Scan for the cell matching the given text and deliver its [x, y] coordinate at center. 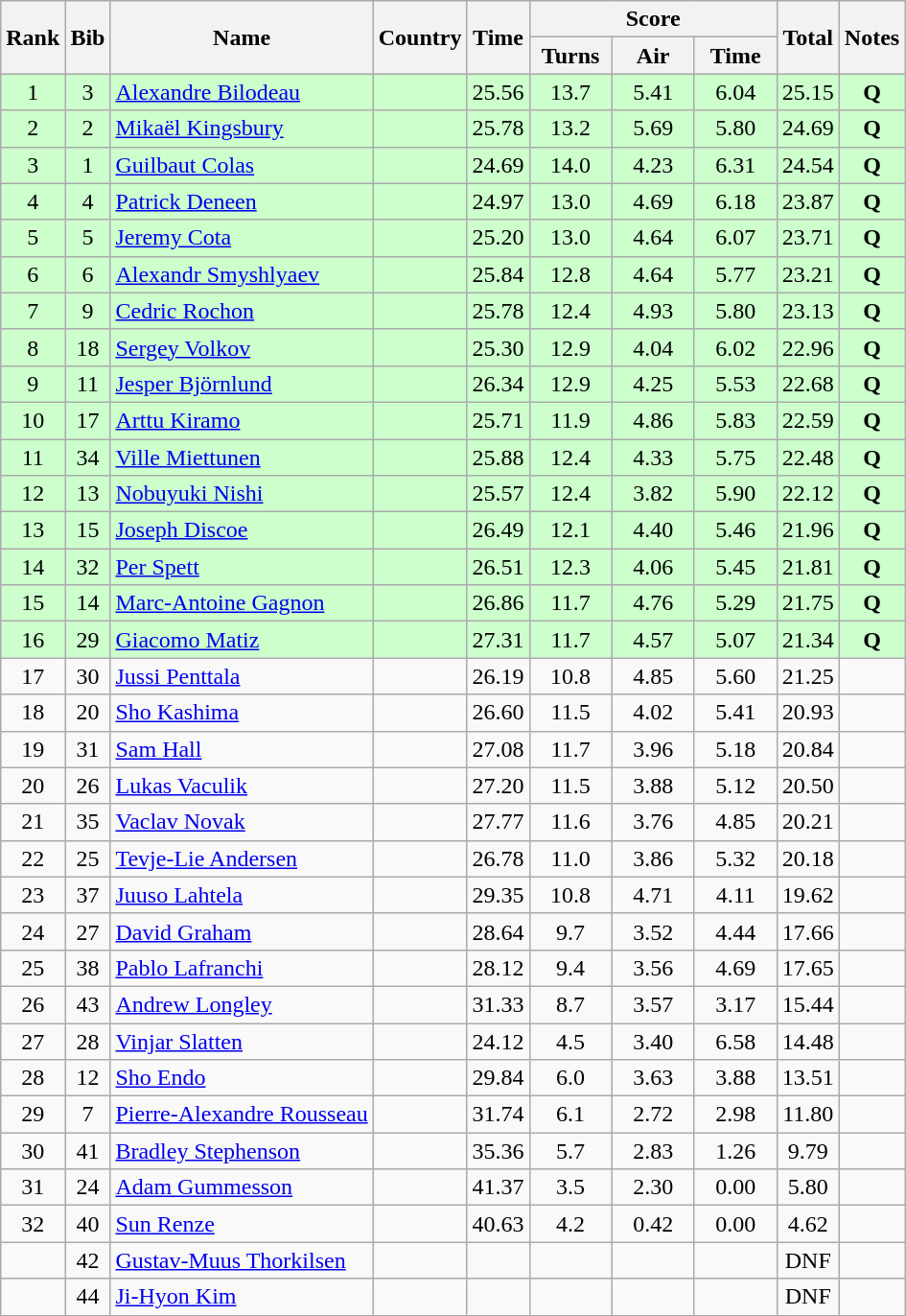
Score [653, 19]
24.54 [807, 165]
2.83 [653, 1151]
Patrick Deneen [242, 201]
26.60 [499, 713]
13.2 [570, 129]
3.40 [653, 1041]
3.76 [653, 822]
35 [88, 822]
20.93 [807, 713]
3.17 [735, 1004]
Turns [570, 56]
Sho Endo [242, 1078]
41 [88, 1151]
Name [242, 37]
2.30 [653, 1187]
Nobuyuki Nishi [242, 494]
Pablo Lafranchi [242, 968]
27.77 [499, 822]
21 [33, 822]
Tevje-Lie Andersen [242, 858]
5.60 [735, 676]
0.42 [653, 1224]
14.48 [807, 1041]
5.12 [735, 786]
Cedric Rochon [242, 311]
6.07 [735, 238]
Vaclav Novak [242, 822]
23.71 [807, 238]
35.36 [499, 1151]
5.07 [735, 640]
5.46 [735, 530]
Jussi Penttala [242, 676]
25.15 [807, 92]
19.62 [807, 895]
13.51 [807, 1078]
Juuso Lahtela [242, 895]
25.88 [499, 458]
21.25 [807, 676]
Sho Kashima [242, 713]
Air [653, 56]
2.72 [653, 1115]
14.0 [570, 165]
42 [88, 1260]
23.21 [807, 274]
3.96 [653, 749]
David Graham [242, 931]
Lukas Vaculik [242, 786]
Jesper Björnlund [242, 384]
Sun Renze [242, 1224]
6.31 [735, 165]
Rank [33, 37]
25.56 [499, 92]
25.30 [499, 347]
Alexandr Smyshlyaev [242, 274]
40 [88, 1224]
38 [88, 968]
20.84 [807, 749]
Guilbaut Colas [242, 165]
27.20 [499, 786]
3.86 [653, 858]
6.18 [735, 201]
Alexandre Bilodeau [242, 92]
26.19 [499, 676]
22.96 [807, 347]
13.7 [570, 92]
21.81 [807, 567]
8 [33, 347]
40.63 [499, 1224]
16 [33, 640]
10 [33, 420]
4.02 [653, 713]
3.56 [653, 968]
6.04 [735, 92]
Marc-Antoine Gagnon [242, 603]
Jeremy Cota [242, 238]
29.84 [499, 1078]
26.86 [499, 603]
19 [33, 749]
9.4 [570, 968]
5.69 [653, 129]
4.57 [653, 640]
21.34 [807, 640]
22.12 [807, 494]
4.71 [653, 895]
22.59 [807, 420]
11.9 [570, 420]
Country [420, 37]
4.25 [653, 384]
11.80 [807, 1115]
6.58 [735, 1041]
5.90 [735, 494]
26.51 [499, 567]
23 [33, 895]
3.63 [653, 1078]
12.3 [570, 567]
3.57 [653, 1004]
Pierre-Alexandre Rousseau [242, 1115]
20.18 [807, 858]
28.12 [499, 968]
4.04 [653, 347]
22 [33, 858]
25.84 [499, 274]
12.1 [570, 530]
5.29 [735, 603]
27.08 [499, 749]
4.33 [653, 458]
11.0 [570, 858]
15.44 [807, 1004]
Andrew Longley [242, 1004]
4.11 [735, 895]
Arttu Kiramo [242, 420]
37 [88, 895]
20.50 [807, 786]
21.75 [807, 603]
12.8 [570, 274]
Bib [88, 37]
11.6 [570, 822]
6.1 [570, 1115]
21.96 [807, 530]
Ville Miettunen [242, 458]
25.20 [499, 238]
Per Spett [242, 567]
5.18 [735, 749]
4.5 [570, 1041]
6.02 [735, 347]
43 [88, 1004]
Mikaël Kingsbury [242, 129]
31.33 [499, 1004]
3.82 [653, 494]
4.93 [653, 311]
25.71 [499, 420]
26.78 [499, 858]
3.5 [570, 1187]
5.77 [735, 274]
Sam Hall [242, 749]
4.76 [653, 603]
2.98 [735, 1115]
Notes [871, 37]
17.66 [807, 931]
25.57 [499, 494]
9.7 [570, 931]
24.97 [499, 201]
1.26 [735, 1151]
3.52 [653, 931]
4.40 [653, 530]
20.21 [807, 822]
44 [88, 1297]
22.48 [807, 458]
8.7 [570, 1004]
4.23 [653, 165]
4.62 [807, 1224]
9.79 [807, 1151]
23.13 [807, 311]
4.86 [653, 420]
4.2 [570, 1224]
17.65 [807, 968]
29.35 [499, 895]
5.7 [570, 1151]
22.68 [807, 384]
5.32 [735, 858]
5.45 [735, 567]
31.74 [499, 1115]
Sergey Volkov [242, 347]
Giacomo Matiz [242, 640]
26.49 [499, 530]
34 [88, 458]
Bradley Stephenson [242, 1151]
5.75 [735, 458]
Ji-Hyon Kim [242, 1297]
27.31 [499, 640]
Joseph Discoe [242, 530]
Total [807, 37]
Vinjar Slatten [242, 1041]
6.0 [570, 1078]
24.12 [499, 1041]
Adam Gummesson [242, 1187]
5.83 [735, 420]
4.44 [735, 931]
28.64 [499, 931]
23.87 [807, 201]
41.37 [499, 1187]
4.06 [653, 567]
5.53 [735, 384]
Gustav-Muus Thorkilsen [242, 1260]
26.34 [499, 384]
